Extract the [X, Y] coordinate from the center of the cell holding the provided text.  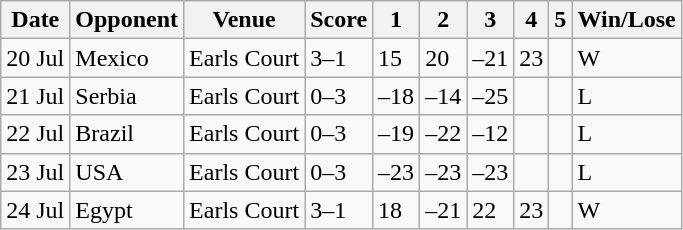
Date [36, 20]
Win/Lose [626, 20]
–22 [444, 134]
–25 [490, 96]
24 Jul [36, 210]
3 [490, 20]
1 [396, 20]
15 [396, 58]
2 [444, 20]
–12 [490, 134]
4 [532, 20]
Opponent [127, 20]
Mexico [127, 58]
Egypt [127, 210]
18 [396, 210]
Serbia [127, 96]
22 [490, 210]
–18 [396, 96]
–14 [444, 96]
23 Jul [36, 172]
–19 [396, 134]
22 Jul [36, 134]
5 [560, 20]
Venue [244, 20]
USA [127, 172]
Brazil [127, 134]
21 Jul [36, 96]
20 Jul [36, 58]
Score [339, 20]
20 [444, 58]
